Search for the cell housing the specified text and yield its (x, y) center coordinate. 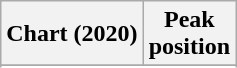
Chart (2020) (72, 34)
Peakposition (189, 34)
